Find where the given text appears and provide that cell's center as (X, Y) coordinate. 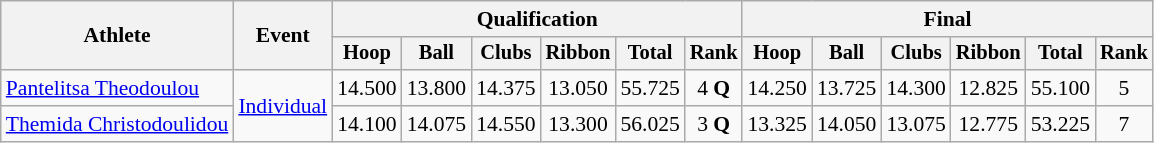
13.725 (846, 88)
5 (1124, 88)
13.300 (578, 124)
12.775 (988, 124)
14.075 (436, 124)
14.375 (506, 88)
Final (947, 19)
Themida Christodoulidou (118, 124)
12.825 (988, 88)
53.225 (1060, 124)
Event (282, 36)
14.300 (916, 88)
Pantelitsa Theodoulou (118, 88)
4 Q (714, 88)
55.100 (1060, 88)
13.050 (578, 88)
56.025 (650, 124)
14.100 (366, 124)
14.500 (366, 88)
13.325 (776, 124)
14.250 (776, 88)
Individual (282, 106)
14.050 (846, 124)
13.075 (916, 124)
7 (1124, 124)
3 Q (714, 124)
Qualification (537, 19)
Athlete (118, 36)
55.725 (650, 88)
13.800 (436, 88)
14.550 (506, 124)
